Find where the given text appears and provide that cell's center as [X, Y] coordinate. 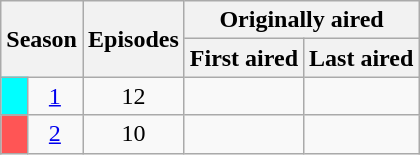
Season [42, 39]
1 [54, 96]
Last aired [362, 58]
2 [54, 134]
Originally aired [302, 20]
Episodes [133, 39]
First aired [244, 58]
12 [133, 96]
10 [133, 134]
